Capture the cell that displays the provided text and extract its (X, Y) central coordinate. 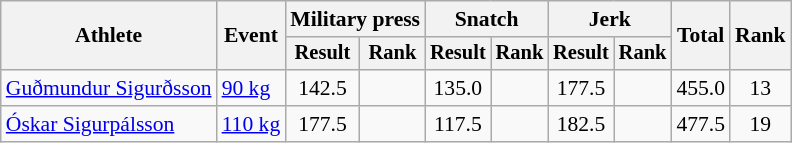
Event (252, 36)
Total (700, 36)
477.5 (700, 124)
142.5 (322, 88)
Jerk (610, 19)
135.0 (458, 88)
19 (760, 124)
Athlete (109, 36)
182.5 (581, 124)
455.0 (700, 88)
90 kg (252, 88)
Military press (355, 19)
13 (760, 88)
117.5 (458, 124)
Óskar Sigurpálsson (109, 124)
110 kg (252, 124)
Guðmundur Sigurðsson (109, 88)
Snatch (486, 19)
